Pinpoint the cell where the given text exists, returning its (X, Y) midpoint coordinate. 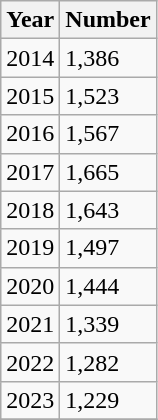
1,229 (108, 400)
2014 (30, 58)
1,497 (108, 248)
2019 (30, 248)
2020 (30, 286)
1,339 (108, 324)
1,567 (108, 134)
2017 (30, 172)
1,444 (108, 286)
1,665 (108, 172)
1,282 (108, 362)
Year (30, 20)
2022 (30, 362)
1,643 (108, 210)
2015 (30, 96)
2021 (30, 324)
2018 (30, 210)
Number (108, 20)
2023 (30, 400)
1,386 (108, 58)
1,523 (108, 96)
2016 (30, 134)
